Extract the [x, y] coordinate from the center of the cell holding the provided text.  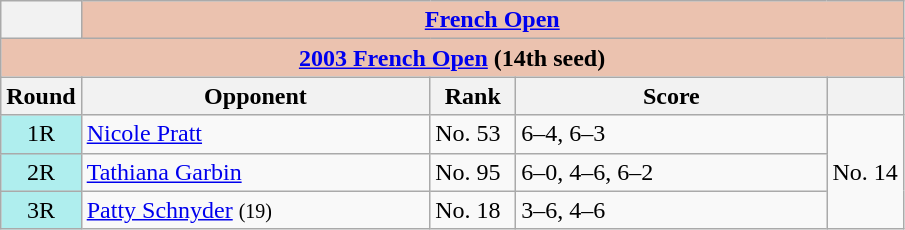
3–6, 4–6 [672, 210]
Patty Schnyder (19) [256, 210]
No. 53 [473, 134]
Score [672, 96]
6–4, 6–3 [672, 134]
1R [41, 134]
No. 18 [473, 210]
Round [41, 96]
3R [41, 210]
2003 French Open (14th seed) [452, 58]
2R [41, 172]
No. 14 [865, 172]
Rank [473, 96]
6–0, 4–6, 6–2 [672, 172]
Opponent [256, 96]
Tathiana Garbin [256, 172]
No. 95 [473, 172]
French Open [492, 20]
Nicole Pratt [256, 134]
